Return [x, y] of the center of cell containing provided text 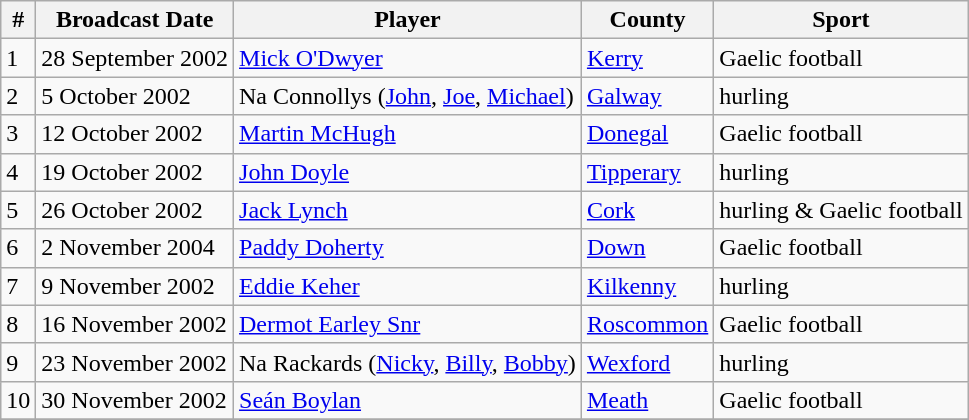
Na Rackards (Nicky, Billy, Bobby) [408, 362]
4 [18, 172]
6 [18, 248]
16 November 2002 [135, 324]
Player [408, 20]
Down [647, 248]
30 November 2002 [135, 400]
Roscommon [647, 324]
John Doyle [408, 172]
19 October 2002 [135, 172]
3 [18, 134]
Meath [647, 400]
Paddy Doherty [408, 248]
5 October 2002 [135, 96]
Sport [841, 20]
8 [18, 324]
28 September 2002 [135, 58]
26 October 2002 [135, 210]
Galway [647, 96]
1 [18, 58]
2 November 2004 [135, 248]
County [647, 20]
# [18, 20]
Donegal [647, 134]
Eddie Keher [408, 286]
Martin McHugh [408, 134]
Kerry [647, 58]
hurling & Gaelic football [841, 210]
Wexford [647, 362]
7 [18, 286]
9 [18, 362]
Na Connollys (John, Joe, Michael) [408, 96]
Mick O'Dwyer [408, 58]
12 October 2002 [135, 134]
Kilkenny [647, 286]
Jack Lynch [408, 210]
9 November 2002 [135, 286]
23 November 2002 [135, 362]
5 [18, 210]
Seán Boylan [408, 400]
Cork [647, 210]
Tipperary [647, 172]
Dermot Earley Snr [408, 324]
10 [18, 400]
2 [18, 96]
Broadcast Date [135, 20]
